Return the (X, Y) coordinate for the center point of the cell that contains the specified text.  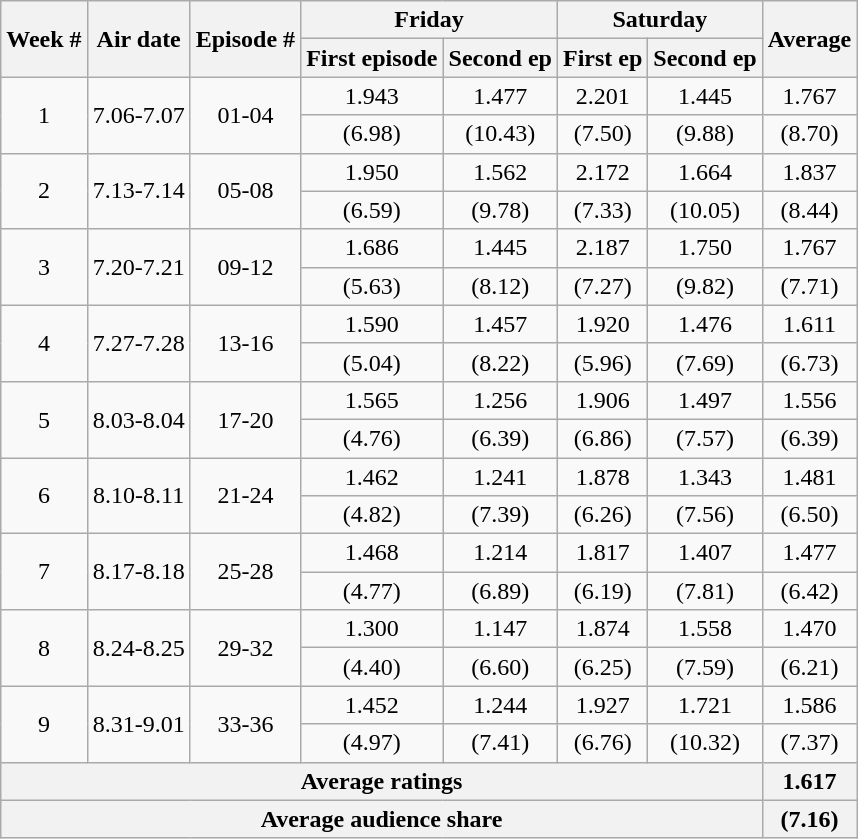
7.06-7.07 (138, 115)
09-12 (245, 267)
4 (44, 343)
17-20 (245, 419)
1.470 (810, 629)
(4.76) (372, 438)
Average ratings (382, 781)
1.927 (602, 705)
(5.96) (602, 362)
1.462 (372, 477)
(6.89) (500, 591)
1.214 (500, 553)
1.556 (810, 400)
7 (44, 572)
(6.21) (810, 667)
1.481 (810, 477)
1.476 (705, 324)
7.20-7.21 (138, 267)
1.878 (602, 477)
3 (44, 267)
29-32 (245, 648)
1.452 (372, 705)
(4.82) (372, 515)
(9.78) (500, 210)
(9.82) (705, 286)
(7.41) (500, 743)
(6.98) (372, 134)
Average (810, 39)
Week # (44, 39)
(8.12) (500, 286)
1.943 (372, 96)
1.617 (810, 781)
1.664 (705, 172)
25-28 (245, 572)
1.558 (705, 629)
(8.22) (500, 362)
(6.25) (602, 667)
(7.59) (705, 667)
1.950 (372, 172)
Episode # (245, 39)
1.244 (500, 705)
1.407 (705, 553)
5 (44, 419)
(6.50) (810, 515)
(4.97) (372, 743)
(6.26) (602, 515)
1.497 (705, 400)
(6.19) (602, 591)
05-08 (245, 191)
1 (44, 115)
(7.71) (810, 286)
(7.50) (602, 134)
Average audience share (382, 819)
Friday (430, 20)
Air date (138, 39)
(6.42) (810, 591)
(8.70) (810, 134)
1.586 (810, 705)
(6.59) (372, 210)
Saturday (660, 20)
1.920 (602, 324)
1.874 (602, 629)
8.10-8.11 (138, 496)
(6.60) (500, 667)
(6.73) (810, 362)
(10.43) (500, 134)
1.147 (500, 629)
(6.76) (602, 743)
1.750 (705, 248)
(7.81) (705, 591)
(7.16) (810, 819)
(7.57) (705, 438)
1.837 (810, 172)
2.201 (602, 96)
First episode (372, 58)
(7.33) (602, 210)
1.300 (372, 629)
(10.32) (705, 743)
(5.63) (372, 286)
(4.77) (372, 591)
(7.37) (810, 743)
1.565 (372, 400)
First ep (602, 58)
1.721 (705, 705)
1.686 (372, 248)
1.343 (705, 477)
8.24-8.25 (138, 648)
9 (44, 724)
(8.44) (810, 210)
8.03-8.04 (138, 419)
(7.69) (705, 362)
(6.86) (602, 438)
2.187 (602, 248)
13-16 (245, 343)
1.562 (500, 172)
2.172 (602, 172)
(7.27) (602, 286)
01-04 (245, 115)
1.590 (372, 324)
21-24 (245, 496)
6 (44, 496)
1.817 (602, 553)
1.906 (602, 400)
(9.88) (705, 134)
(7.56) (705, 515)
(4.40) (372, 667)
2 (44, 191)
1.611 (810, 324)
(7.39) (500, 515)
8.31-9.01 (138, 724)
(10.05) (705, 210)
8.17-8.18 (138, 572)
33-36 (245, 724)
7.13-7.14 (138, 191)
1.256 (500, 400)
1.468 (372, 553)
1.457 (500, 324)
1.241 (500, 477)
(5.04) (372, 362)
8 (44, 648)
7.27-7.28 (138, 343)
